Detect which cell encompasses the target text, then output its (X, Y) center coordinate. 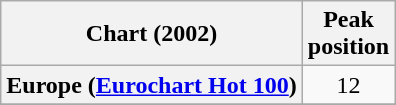
Chart (2002) (152, 34)
Europe (Eurochart Hot 100) (152, 85)
12 (348, 85)
Peakposition (348, 34)
